Scan for the cell matching the given text and deliver its (X, Y) coordinate at center. 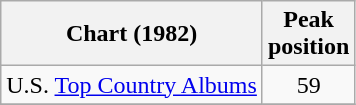
Chart (1982) (132, 34)
U.S. Top Country Albums (132, 85)
Peakposition (308, 34)
59 (308, 85)
